Find where the given text appears and provide that cell's center as (x, y) coordinate. 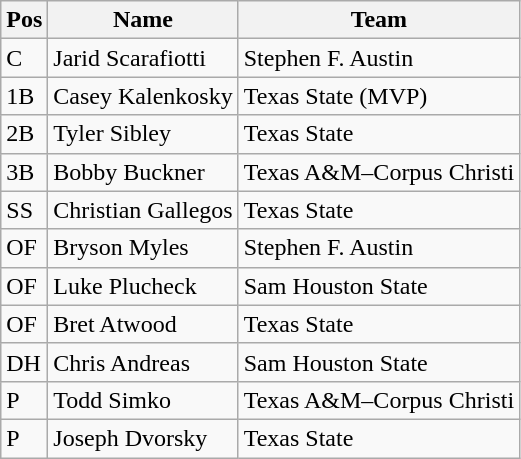
Team (378, 20)
DH (24, 362)
C (24, 58)
Name (143, 20)
Luke Plucheck (143, 286)
Jarid Scarafiotti (143, 58)
Tyler Sibley (143, 134)
Bret Atwood (143, 324)
2B (24, 134)
Christian Gallegos (143, 210)
Bobby Buckner (143, 172)
Joseph Dvorsky (143, 438)
Texas State (MVP) (378, 96)
Pos (24, 20)
Casey Kalenkosky (143, 96)
SS (24, 210)
1B (24, 96)
Bryson Myles (143, 248)
3B (24, 172)
Chris Andreas (143, 362)
Todd Simko (143, 400)
